For the text-containing cell, return its midpoint in (x, y) coordinate format. 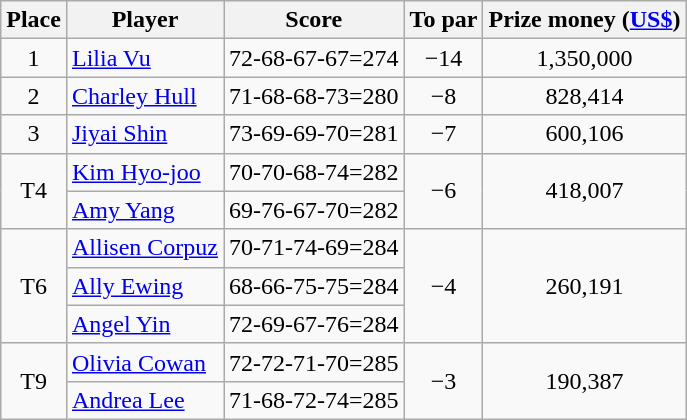
71-68-72-74=285 (314, 400)
600,106 (584, 134)
T9 (34, 381)
Place (34, 20)
190,387 (584, 381)
Angel Yin (144, 324)
−3 (444, 381)
Lilia Vu (144, 58)
72-68-67-67=274 (314, 58)
2 (34, 96)
Andrea Lee (144, 400)
3 (34, 134)
Allisen Corpuz (144, 248)
1,350,000 (584, 58)
Kim Hyo-joo (144, 172)
Score (314, 20)
69-76-67-70=282 (314, 210)
Prize money (US$) (584, 20)
1 (34, 58)
68-66-75-75=284 (314, 286)
Amy Yang (144, 210)
T6 (34, 286)
Olivia Cowan (144, 362)
Player (144, 20)
Ally Ewing (144, 286)
To par (444, 20)
−4 (444, 286)
828,414 (584, 96)
T4 (34, 191)
260,191 (584, 286)
72-72-71-70=285 (314, 362)
Charley Hull (144, 96)
72-69-67-76=284 (314, 324)
71-68-68-73=280 (314, 96)
−6 (444, 191)
73-69-69-70=281 (314, 134)
−14 (444, 58)
70-70-68-74=282 (314, 172)
Jiyai Shin (144, 134)
418,007 (584, 191)
70-71-74-69=284 (314, 248)
−8 (444, 96)
−7 (444, 134)
